Provide the [X, Y] coordinate of the cell's center where the given text is located.  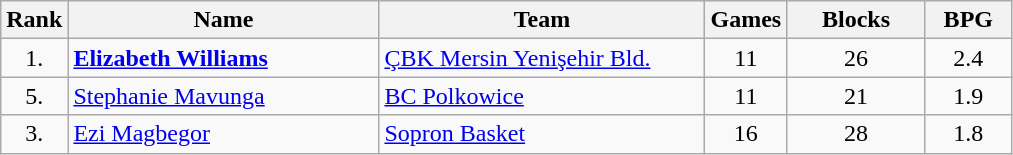
Ezi Magbegor [224, 134]
21 [856, 96]
Games [746, 20]
28 [856, 134]
5. [34, 96]
Name [224, 20]
Team [542, 20]
Stephanie Mavunga [224, 96]
BC Polkowice [542, 96]
2.4 [968, 58]
1.9 [968, 96]
1.8 [968, 134]
26 [856, 58]
BPG [968, 20]
Blocks [856, 20]
1. [34, 58]
Elizabeth Williams [224, 58]
ÇBK Mersin Yenişehir Bld. [542, 58]
Sopron Basket [542, 134]
3. [34, 134]
Rank [34, 20]
16 [746, 134]
